Output the [X, Y] coordinate of the center of the cell containing the given text.  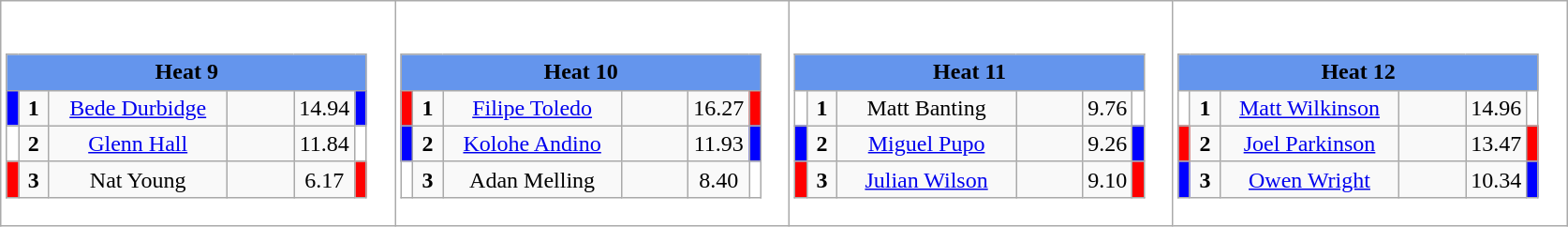
11.84 [324, 144]
Nat Young [139, 179]
Heat 10 1 Filipe Toledo 16.27 2 Kolohe Andino 11.93 3 Adan Melling 8.40 [592, 113]
Julian Wilson [927, 179]
Filipe Toledo [532, 108]
Heat 11 [969, 72]
11.93 [719, 144]
Adan Melling [532, 179]
Heat 9 1 Bede Durbidge 14.94 2 Glenn Hall 11.84 3 Nat Young 6.17 [199, 113]
10.34 [1497, 179]
Matt Banting [927, 108]
9.26 [1107, 144]
14.94 [324, 108]
Joel Parkinson [1309, 144]
Matt Wilkinson [1309, 108]
9.76 [1107, 108]
9.10 [1107, 179]
Owen Wright [1309, 179]
16.27 [719, 108]
Heat 12 1 Matt Wilkinson 14.96 2 Joel Parkinson 13.47 3 Owen Wright 10.34 [1369, 113]
Heat 11 1 Matt Banting 9.76 2 Miguel Pupo 9.26 3 Julian Wilson 9.10 [982, 113]
Miguel Pupo [927, 144]
6.17 [324, 179]
Heat 9 [186, 72]
Heat 12 [1358, 72]
13.47 [1497, 144]
Kolohe Andino [532, 144]
8.40 [719, 179]
Bede Durbidge [139, 108]
14.96 [1497, 108]
Heat 10 [581, 72]
Glenn Hall [139, 144]
